Determine the [x, y] coordinate at the center of the cell enclosing the given text.  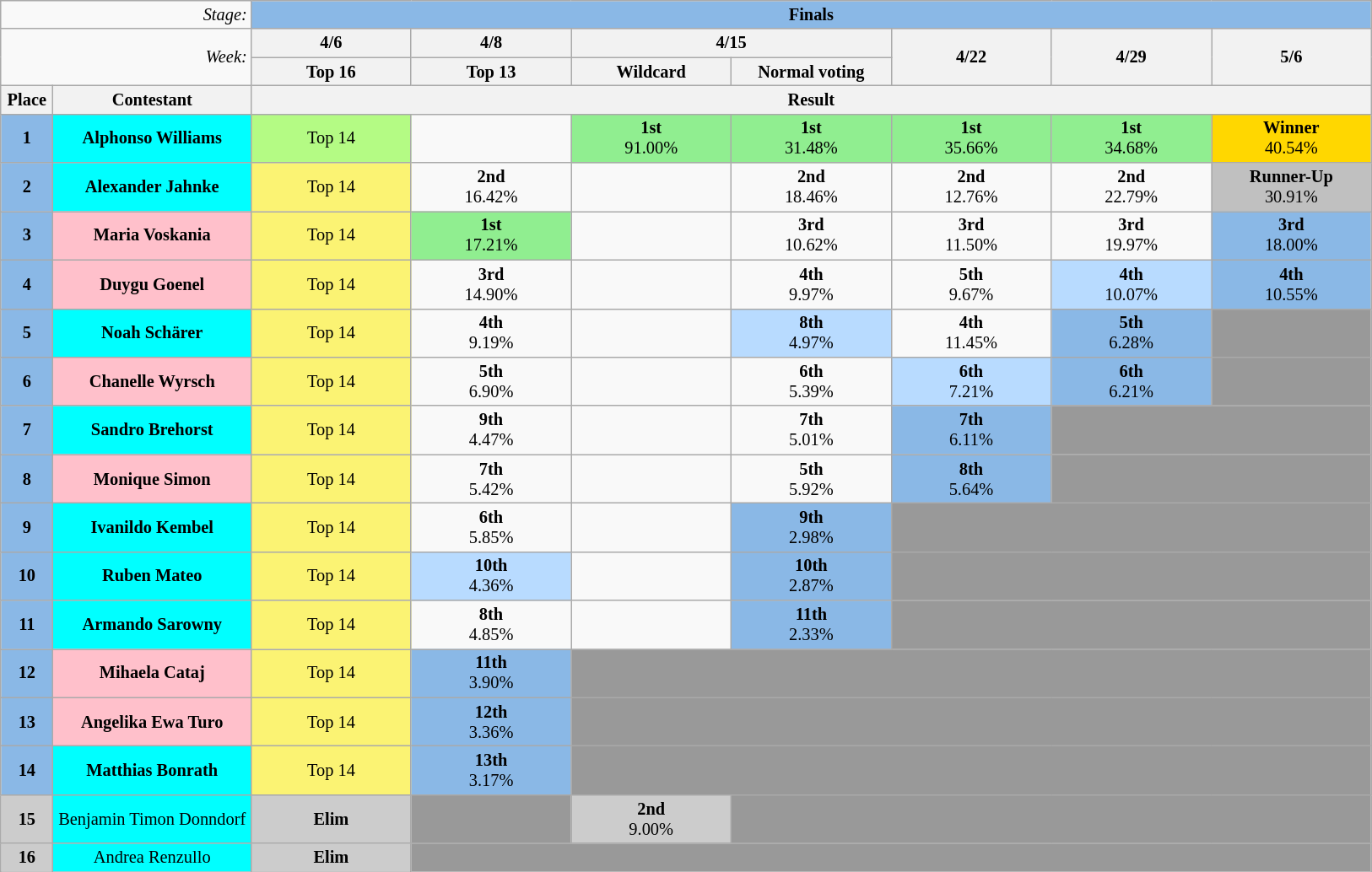
8th4.85% [491, 625]
Normal voting [812, 72]
Alphonso Williams [152, 138]
9 [27, 527]
8th5.64% [971, 479]
Finals [812, 14]
2nd18.46% [812, 187]
Monique Simon [152, 479]
3rd14.90% [491, 284]
5/6 [1292, 57]
6th5.39% [812, 381]
Week: [127, 57]
2nd22.79% [1132, 187]
11th3.90% [491, 673]
6th5.85% [491, 527]
Winner40.54% [1292, 138]
5 [27, 333]
Angelika Ewa Turo [152, 722]
3rd10.62% [812, 235]
Chanelle Wyrsch [152, 381]
3rd11.50% [971, 235]
4 [27, 284]
5th6.28% [1132, 333]
1st34.68% [1132, 138]
15 [27, 819]
Duygu Goenel [152, 284]
Andrea Renzullo [152, 858]
1st17.21% [491, 235]
10th2.87% [812, 576]
1 [27, 138]
7th5.42% [491, 479]
Maria Voskania [152, 235]
7th5.01% [812, 430]
4th9.19% [491, 333]
Noah Schärer [152, 333]
2nd12.76% [971, 187]
12th3.36% [491, 722]
14 [27, 770]
Runner-Up30.91% [1292, 187]
Place [27, 100]
Result [812, 100]
16 [27, 858]
2nd9.00% [651, 819]
3 [27, 235]
10th4.36% [491, 576]
9th2.98% [812, 527]
13th3.17% [491, 770]
7th6.11% [971, 430]
Matthias Bonrath [152, 770]
6th6.21% [1132, 381]
4/29 [1132, 57]
6 [27, 381]
11 [27, 625]
2 [27, 187]
Alexander Jahnke [152, 187]
Stage: [127, 14]
Armando Sarowny [152, 625]
7 [27, 430]
3rd19.97% [1132, 235]
4/22 [971, 57]
5th5.92% [812, 479]
1st91.00% [651, 138]
11th2.33% [812, 625]
2nd16.42% [491, 187]
Ivanildo Kembel [152, 527]
4/6 [332, 43]
3rd18.00% [1292, 235]
10 [27, 576]
8th4.97% [812, 333]
5th6.90% [491, 381]
4th11.45% [971, 333]
9th4.47% [491, 430]
Contestant [152, 100]
4th9.97% [812, 284]
4/8 [491, 43]
Wildcard [651, 72]
1st35.66% [971, 138]
Benjamin Timon Donndorf [152, 819]
4th10.07% [1132, 284]
Sandro Brehorst [152, 430]
Ruben Mateo [152, 576]
5th9.67% [971, 284]
4th10.55% [1292, 284]
1st31.48% [812, 138]
Top 13 [491, 72]
6th7.21% [971, 381]
13 [27, 722]
8 [27, 479]
Mihaela Cataj [152, 673]
4/15 [731, 43]
Top 16 [332, 72]
12 [27, 673]
